Return (X, Y) of the center of cell containing provided text 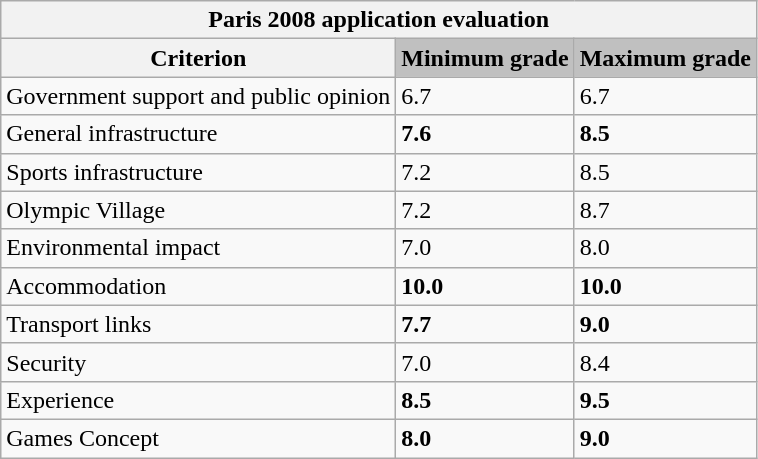
Minimum grade (485, 58)
Olympic Village (198, 210)
Paris 2008 application evaluation (379, 20)
Criterion (198, 58)
8.4 (665, 362)
Environmental impact (198, 248)
9.5 (665, 400)
8.7 (665, 210)
Accommodation (198, 286)
Government support and public opinion (198, 96)
Maximum grade (665, 58)
General infrastructure (198, 134)
Sports infrastructure (198, 172)
Games Concept (198, 438)
7.7 (485, 324)
Experience (198, 400)
Transport links (198, 324)
7.6 (485, 134)
Security (198, 362)
